Identify which cell holds the provided text, then report its [x, y] central coordinate. 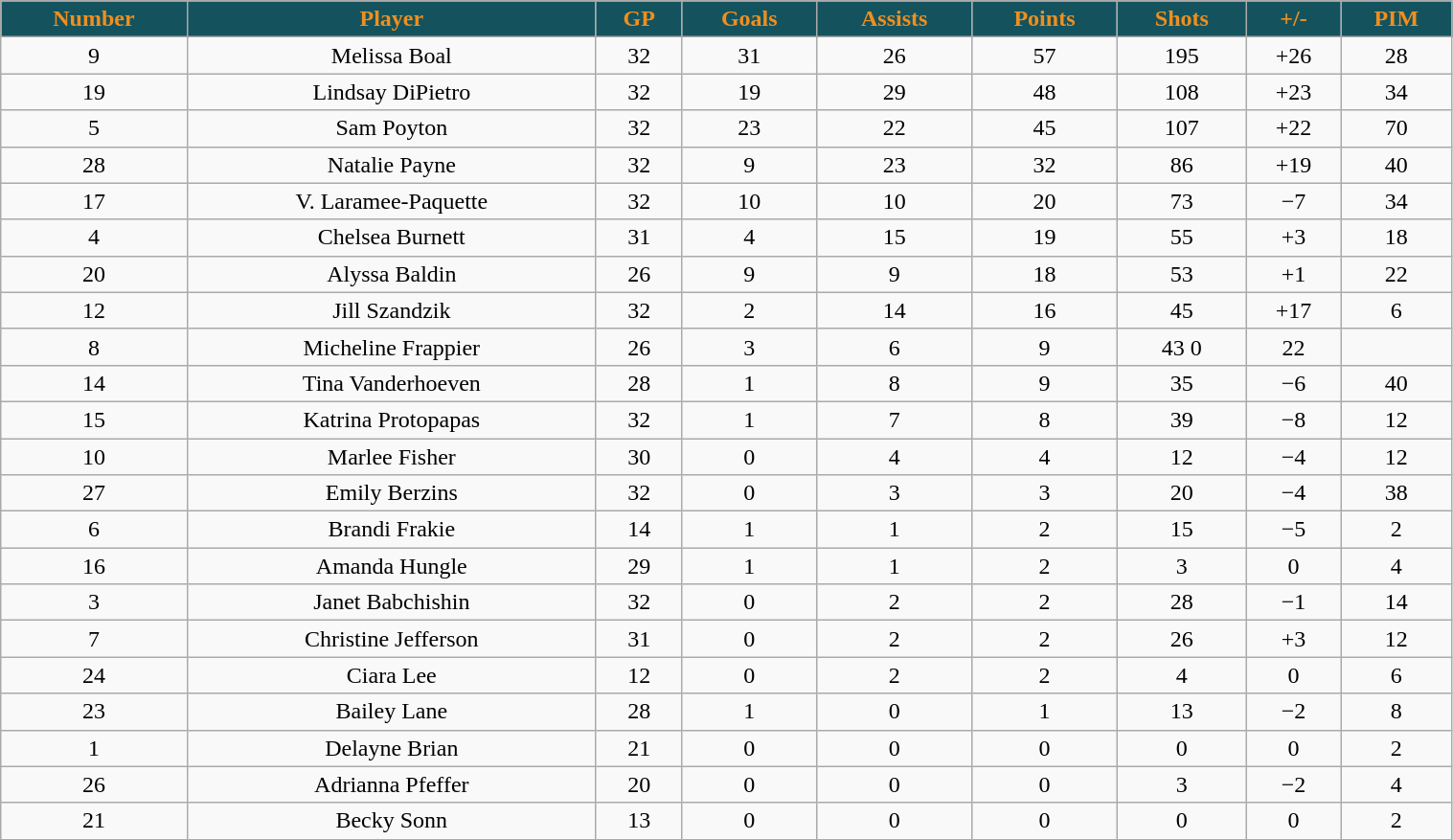
Melissa Boal [391, 56]
73 [1182, 201]
86 [1182, 165]
Katrina Protopapas [391, 420]
+26 [1293, 56]
Becky Sonn [391, 821]
+22 [1293, 128]
17 [94, 201]
48 [1044, 92]
107 [1182, 128]
−5 [1293, 530]
−7 [1293, 201]
Jill Szandzik [391, 310]
+17 [1293, 310]
Goals [749, 19]
Points [1044, 19]
+23 [1293, 92]
Janet Babchishin [391, 602]
PIM [1396, 19]
Micheline Frappier [391, 347]
70 [1396, 128]
53 [1182, 274]
+/- [1293, 19]
24 [94, 675]
Bailey Lane [391, 712]
Assists [895, 19]
Brandi Frakie [391, 530]
38 [1396, 493]
Tina Vanderhoeven [391, 383]
Player [391, 19]
27 [94, 493]
Lindsay DiPietro [391, 92]
Sam Poyton [391, 128]
43 0 [1182, 347]
Emily Berzins [391, 493]
Ciara Lee [391, 675]
Adrianna Pfeffer [391, 784]
57 [1044, 56]
−1 [1293, 602]
5 [94, 128]
30 [639, 457]
Christine Jefferson [391, 639]
Chelsea Burnett [391, 238]
Shots [1182, 19]
+19 [1293, 165]
GP [639, 19]
Natalie Payne [391, 165]
Marlee Fisher [391, 457]
Delayne Brian [391, 748]
Alyssa Baldin [391, 274]
55 [1182, 238]
39 [1182, 420]
Amanda Hungle [391, 566]
+1 [1293, 274]
35 [1182, 383]
Number [94, 19]
108 [1182, 92]
−6 [1293, 383]
−8 [1293, 420]
195 [1182, 56]
V. Laramee-Paquette [391, 201]
